Detect which cell encompasses the target text, then output its [x, y] center coordinate. 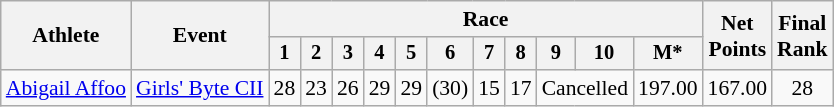
2 [316, 54]
4 [380, 54]
10 [604, 54]
Final Rank [802, 36]
197.00 [668, 88]
NetPoints [738, 36]
Athlete [66, 36]
Cancelled [585, 88]
7 [489, 54]
9 [556, 54]
23 [316, 88]
(30) [450, 88]
167.00 [738, 88]
Race [486, 19]
Girls' Byte CII [200, 88]
6 [450, 54]
3 [348, 54]
17 [521, 88]
26 [348, 88]
Abigail Affoo [66, 88]
Event [200, 36]
M* [668, 54]
1 [285, 54]
8 [521, 54]
15 [489, 88]
5 [411, 54]
